Locate the cell with the specified text and output its (X, Y) center coordinate. 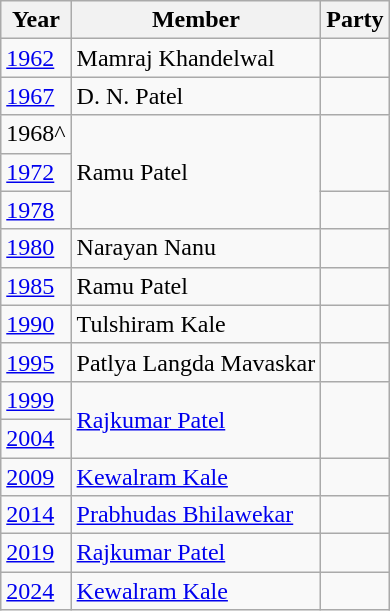
1999 (36, 400)
Tulshiram Kale (196, 324)
2009 (36, 477)
Year (36, 20)
1995 (36, 362)
1980 (36, 248)
2014 (36, 515)
1990 (36, 324)
2004 (36, 438)
2024 (36, 591)
Party (355, 20)
D. N. Patel (196, 96)
1985 (36, 286)
Patlya Langda Mavaskar (196, 362)
Narayan Nanu (196, 248)
1968^ (36, 134)
Prabhudas Bhilawekar (196, 515)
1967 (36, 96)
Mamraj Khandelwal (196, 58)
1972 (36, 172)
1962 (36, 58)
1978 (36, 210)
Member (196, 20)
2019 (36, 553)
